Provide the (x, y) coordinate of the cell's center where the given text is located.  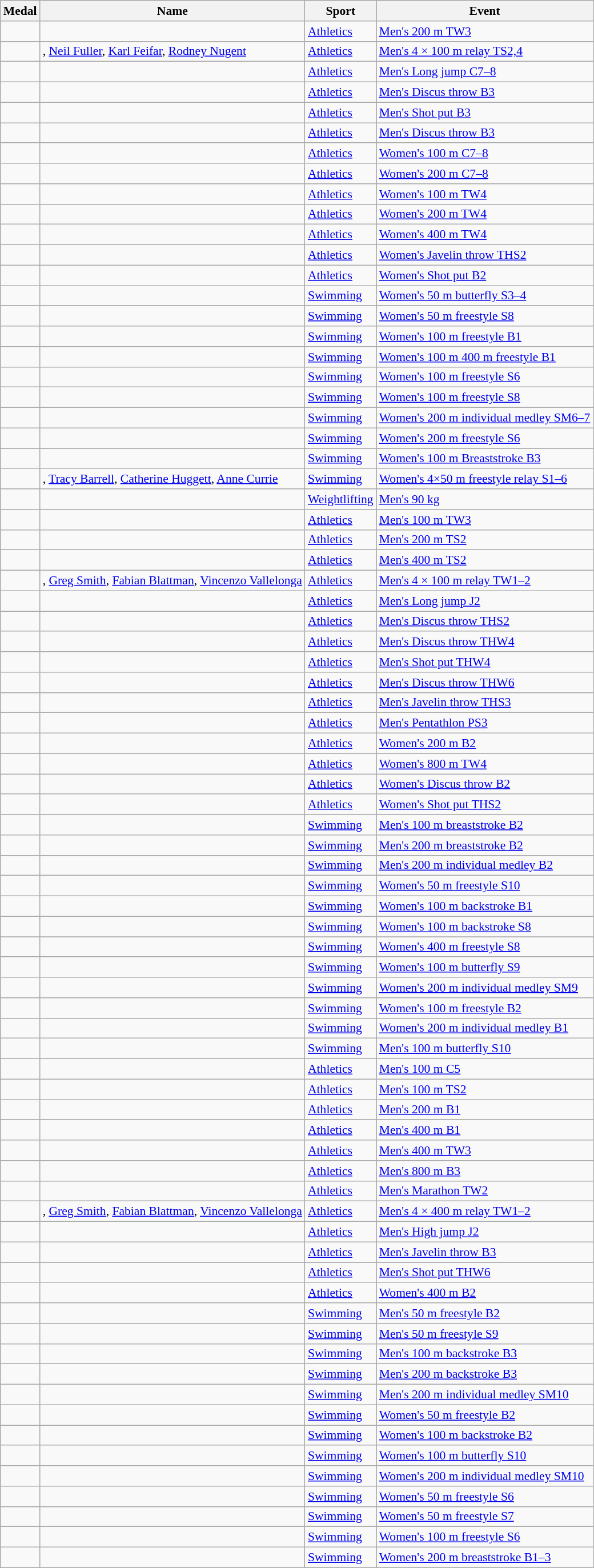
Women's 50 m freestyle S7 (485, 1517)
Men's Javelin throw THS3 (485, 703)
Men's Pentathlon PS3 (485, 723)
Men's 200 m TW3 (485, 31)
Women's 100 m C7–8 (485, 154)
Women's 4×50 m freestyle relay S1–6 (485, 479)
Women's 100 m butterfly S9 (485, 968)
Men's Shot put B3 (485, 113)
Men's 50 m freestyle S9 (485, 1334)
Men's Discus throw THS2 (485, 621)
Women's 50 m freestyle S8 (485, 316)
Men's High jump J2 (485, 1232)
Men's 100 m C5 (485, 1069)
Women's 200 m breaststroke B1–3 (485, 1558)
Women's 100 m butterfly S10 (485, 1456)
Women's 200 m individual medley B1 (485, 1028)
Event (485, 11)
Women's 200 m individual medley SM10 (485, 1476)
Women's 200 m individual medley SM9 (485, 988)
Men's 200 m B1 (485, 1110)
Women's 400 m TW4 (485, 235)
Women's 200 m B2 (485, 744)
Men's Long jump C7–8 (485, 72)
Men's 90 kg (485, 499)
Women's 50 m freestyle S6 (485, 1497)
Men's 100 m breaststroke B2 (485, 825)
Men's 800 m B3 (485, 1171)
Women's 100 m freestyle B1 (485, 336)
Women's 400 m B2 (485, 1293)
Women's 50 m freestyle B2 (485, 1415)
, Neil Fuller, Karl Feifar, Rodney Nugent (172, 51)
Women's 800 m TW4 (485, 764)
Women's Shot put B2 (485, 275)
Medal (21, 11)
Men's 200 m backstroke B3 (485, 1374)
Men's Discus throw THW4 (485, 642)
Men's 400 m B1 (485, 1130)
Men's 50 m freestyle B2 (485, 1313)
Women's 100 m freestyle B2 (485, 1008)
Women's Javelin throw THS2 (485, 255)
Men's Shot put THW4 (485, 662)
Women's 200 m C7–8 (485, 174)
Women's 50 m butterfly S3–4 (485, 296)
Weightlifting (340, 499)
Women's 100 m backstroke S8 (485, 927)
Women's 100 m TW4 (485, 194)
Men's 400 m TS2 (485, 560)
Men's 100 m TS2 (485, 1089)
Men's 4 × 100 m relay TS2,4 (485, 51)
Women's 200 m TW4 (485, 214)
Men's 100 m butterfly S10 (485, 1049)
Women's 50 m freestyle S10 (485, 886)
Women's 100 m freestyle S8 (485, 398)
Women's 100 m 400 m freestyle B1 (485, 357)
Women's 100 m Breaststroke B3 (485, 459)
Men's 4 × 400 m relay TW1–2 (485, 1212)
Women's Discus throw B2 (485, 784)
Women's 100 m backstroke B1 (485, 907)
Women's 200 m freestyle S6 (485, 438)
Men's 200 m individual medley B2 (485, 865)
Men's 100 m TW3 (485, 520)
Women's Shot put THS2 (485, 805)
Men's 200 m TS2 (485, 540)
Men's Javelin throw B3 (485, 1252)
Men's 200 m breaststroke B2 (485, 845)
, Tracy Barrell, Catherine Huggett, Anne Currie (172, 479)
Men's Marathon TW2 (485, 1191)
Women's 100 m backstroke B2 (485, 1435)
Men's 200 m individual medley SM10 (485, 1395)
Men's 100 m backstroke B3 (485, 1354)
Sport (340, 11)
Men's Shot put THW6 (485, 1273)
Men's Discus throw THW6 (485, 683)
Women's 400 m freestyle S8 (485, 947)
Men's Long jump J2 (485, 601)
Men's 400 m TW3 (485, 1150)
Name (172, 11)
Men's 4 × 100 m relay TW1–2 (485, 581)
Women's 200 m individual medley SM6–7 (485, 418)
